Locate the cell with the specified text and output its (x, y) center coordinate. 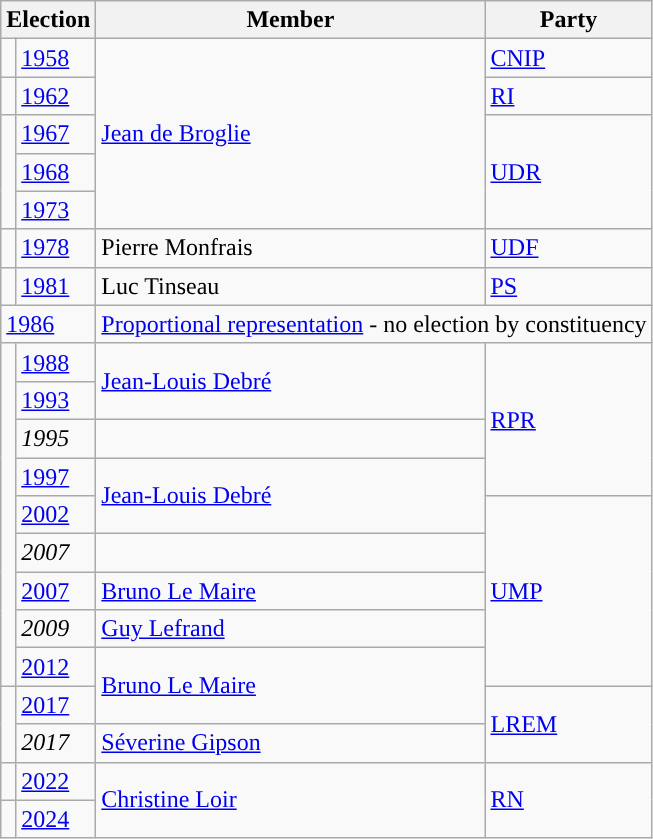
2024 (56, 819)
Member (290, 20)
1981 (56, 286)
Guy Lefrand (290, 629)
1962 (56, 96)
UMP (568, 591)
1958 (56, 58)
2012 (56, 667)
Jean de Broglie (290, 134)
2002 (56, 515)
Christine Loir (290, 800)
1997 (56, 477)
Séverine Gipson (290, 743)
LREM (568, 724)
UDR (568, 172)
1973 (56, 210)
1995 (56, 438)
1993 (56, 400)
Party (568, 20)
2009 (56, 629)
PS (568, 286)
Luc Tinseau (290, 286)
1967 (56, 134)
1978 (56, 248)
RPR (568, 419)
CNIP (568, 58)
Pierre Monfrais (290, 248)
RI (568, 96)
1968 (56, 172)
1986 (48, 324)
Proportional representation - no election by constituency (374, 324)
1988 (56, 362)
Election (48, 20)
2022 (56, 781)
UDF (568, 248)
RN (568, 800)
